Return (X, Y) of the center of cell containing provided text 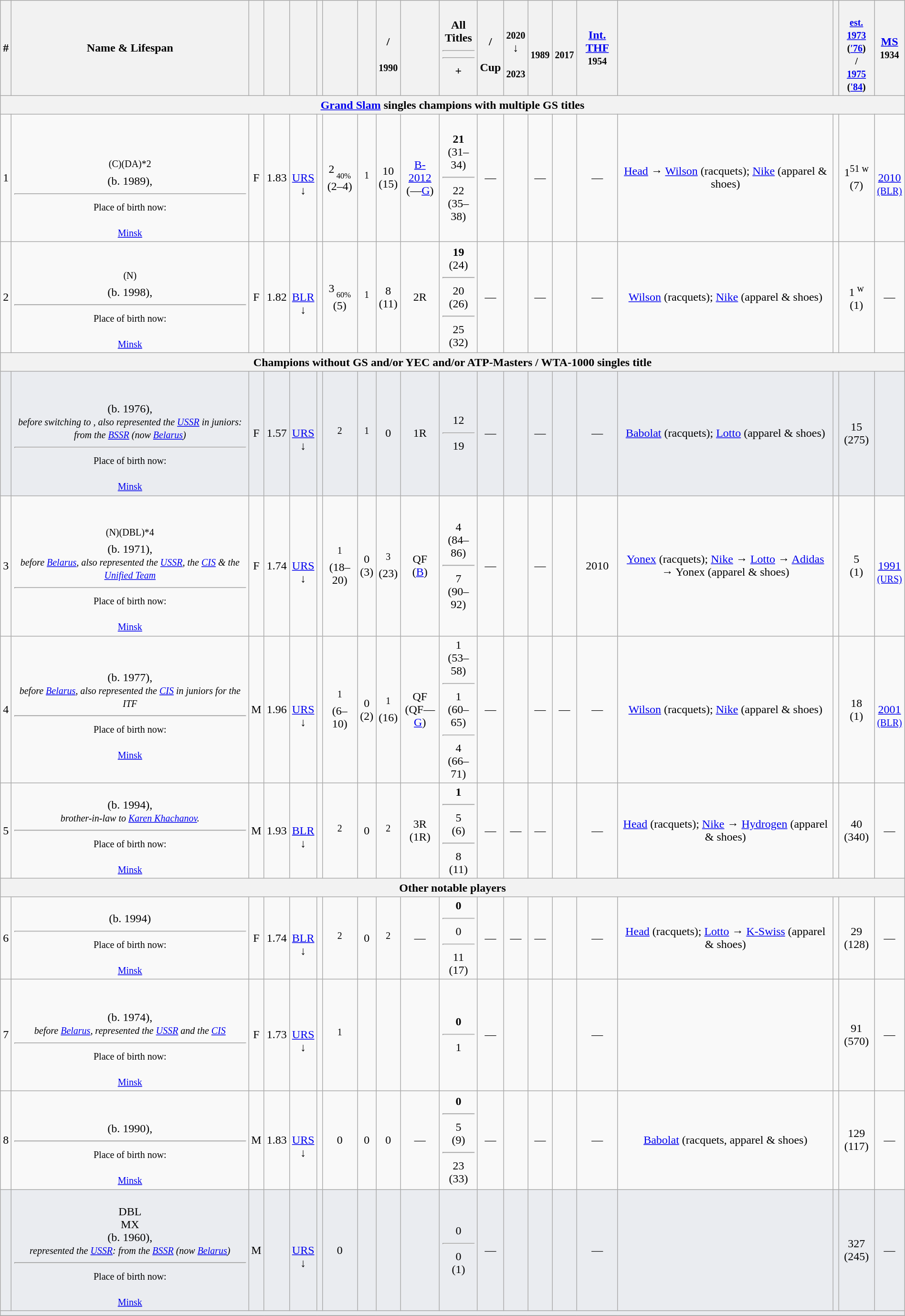
/Cup (491, 48)
AllTitles+ (458, 48)
3 60%(5) (340, 297)
Head → Wilson (racquets); Nike (apparel & shoes) (726, 178)
3R(1R) (420, 831)
MS 1934 (890, 48)
1991(URS) (890, 566)
Babolat (racquets, apparel & shoes) (726, 1140)
0(3) (367, 566)
4 (6, 709)
10(15) (389, 178)
Grand Slam singles champions with multiple GS titles (452, 105)
Yonex (racquets); Nike → Lotto → Adidas → Yonex (apparel & shoes) (726, 566)
Babolat (racquets); Lotto (apparel & shoes) (726, 433)
(b. 1977),before Belarus, also represented the CIS in juniors for the ITFPlace of birth now:Minsk (130, 709)
5 (6, 831)
2017 (564, 48)
3 (23) (389, 566)
2010 (597, 566)
129(117) (856, 1140)
40(340) (856, 831)
1(6–10) (340, 709)
(b. 1994),brother-in-law to Karen Khachanov.Place of birth now:Minsk (130, 831)
3 (6, 566)
2010(BLR) (890, 178)
Head (racquets); Lotto → K-Swiss (apparel & shoes) (726, 937)
/ 1990 (389, 48)
1(18–20) (340, 566)
2R (420, 297)
6 (6, 937)
1 w(1) (856, 297)
151 w(7) (856, 178)
1.93 (277, 831)
DBL MX (b. 1960),represented the USSR: from the BSSR (now Belarus) Place of birth now:Minsk (130, 1250)
Name & Lifespan (130, 48)
(b. 1994)Place of birth now:Minsk (130, 937)
01 (458, 1035)
1.96 (277, 709)
19(24)20(26)25(32) (458, 297)
# (6, 48)
5(1) (856, 566)
15(275) (856, 433)
1R (420, 433)
1.57 (277, 433)
15(6)8(11) (458, 831)
2020↓ 2023 (516, 48)
2001(BLR) (890, 709)
B-2012(—G) (420, 178)
4 (84–86)7(90–92) (458, 566)
00(1) (458, 1250)
Head (racquets); Nike → Hydrogen (apparel & shoes) (726, 831)
0011(17) (458, 937)
1(16) (389, 709)
05(9)23(33) (458, 1140)
29(128) (856, 937)
(b. 1990),Place of birth now:Minsk (130, 1140)
(b. 1976),before switching to , also represented the USSR in juniors: from the BSSR (now Belarus)Place of birth now:Minsk (130, 433)
Int.THF 1954 (597, 48)
QF(B) (420, 566)
(N)(DBL)*4(b. 1971),before Belarus, also represented the USSR, the CIS & the Unified Team Place of birth now:Minsk (130, 566)
8 (6, 1140)
1(53–58)1(60–65)4(66–71) (458, 709)
2 40%(2–4) (340, 178)
1.73 (277, 1035)
7 (6, 1035)
Champions without GS and/or YEC and/or ATP-Masters / WTA-1000 singles title (452, 362)
0(2) (367, 709)
(N)(b. 1998), Place of birth now:Minsk (130, 297)
91(570) (856, 1035)
Other notable players (452, 887)
327(245) (856, 1250)
est. 1973(′76)/1975('84) (856, 48)
(C)(DA)*2(b. 1989),Place of birth now:Minsk (130, 178)
1989 (540, 48)
8(11) (389, 297)
(b. 1974),before Belarus, represented the USSR and the CIS Place of birth now:Minsk (130, 1035)
QF(QF—G) (420, 709)
1219 (458, 433)
1.82 (277, 297)
18(1) (856, 709)
21(31–34)22(35–38) (458, 178)
